Scan for the cell matching the given text and deliver its (X, Y) coordinate at center. 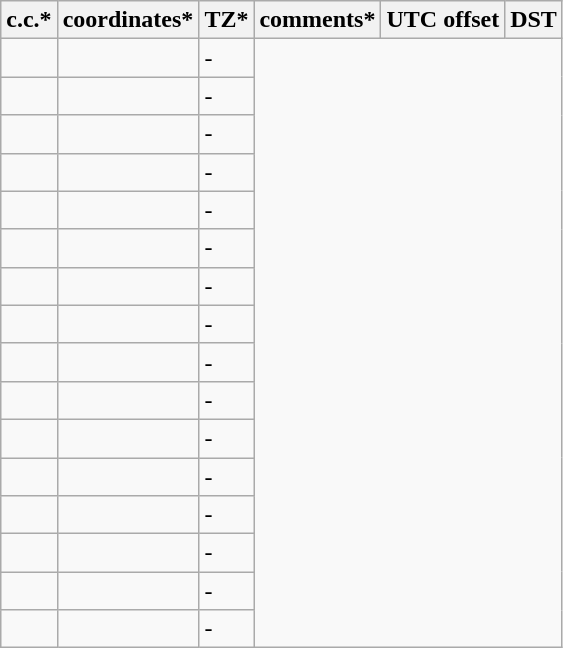
coordinates* (128, 20)
TZ* (226, 20)
DST (534, 20)
comments* (318, 20)
c.c.* (29, 20)
UTC offset (443, 20)
